Find where the given text appears and provide that cell's center as (x, y) coordinate. 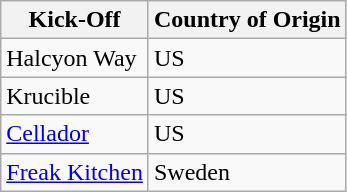
Cellador (75, 134)
Krucible (75, 96)
Halcyon Way (75, 58)
Country of Origin (247, 20)
Freak Kitchen (75, 172)
Sweden (247, 172)
Kick-Off (75, 20)
